Extract the (X, Y) coordinate from the center of the cell holding the provided text.  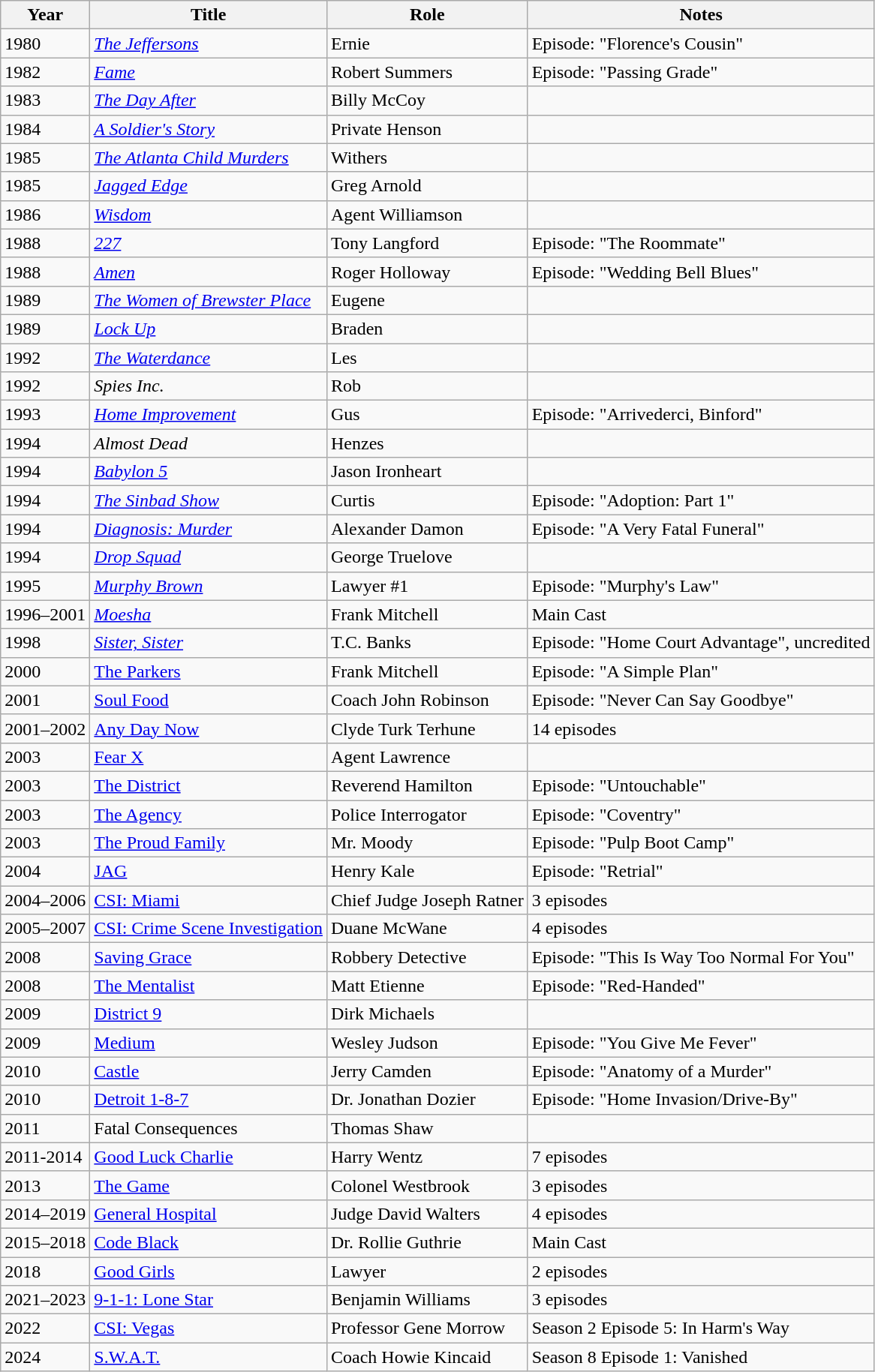
Season 2 Episode 5: In Harm's Way (701, 1328)
Medium (209, 1043)
Harry Wentz (427, 1157)
Episode: "Pulp Boot Camp" (701, 843)
Amen (209, 272)
Code Black (209, 1242)
227 (209, 243)
Dirk Michaels (427, 1014)
14 episodes (701, 728)
Mr. Moody (427, 843)
Good Luck Charlie (209, 1157)
The Jeffersons (209, 44)
Coach John Robinson (427, 700)
Moesha (209, 614)
Episode: "This Is Way Too Normal For You" (701, 957)
Jason Ironheart (427, 472)
Jerry Camden (427, 1071)
Episode: "The Roommate" (701, 243)
Episode: "Adoption: Part 1" (701, 500)
Episode: "Untouchable" (701, 785)
Duane McWane (427, 929)
Episode: "Passing Grade" (701, 72)
The Sinbad Show (209, 500)
Ernie (427, 44)
Matt Etienne (427, 986)
Episode: "Coventry" (701, 814)
Spies Inc. (209, 386)
Thomas Shaw (427, 1128)
Jagged Edge (209, 186)
Henzes (427, 443)
Castle (209, 1071)
Roger Holloway (427, 272)
2005–2007 (45, 929)
Episode: "Red-Handed" (701, 986)
Episode: "Retrial" (701, 872)
The Waterdance (209, 358)
District 9 (209, 1014)
2022 (45, 1328)
Title (209, 15)
Chief Judge Joseph Ratner (427, 900)
Lock Up (209, 329)
Episode: "You Give Me Fever" (701, 1043)
The Agency (209, 814)
Home Improvement (209, 415)
CSI: Miami (209, 900)
Fear X (209, 757)
The Parkers (209, 671)
The District (209, 785)
Good Girls (209, 1271)
Clyde Turk Terhune (427, 728)
Greg Arnold (427, 186)
George Truelove (427, 557)
Professor Gene Morrow (427, 1328)
Tony Langford (427, 243)
2001–2002 (45, 728)
2004–2006 (45, 900)
Dr. Rollie Guthrie (427, 1242)
Gus (427, 415)
Coach Howie Kincaid (427, 1357)
1998 (45, 643)
S.W.A.T. (209, 1357)
2018 (45, 1271)
Saving Grace (209, 957)
Episode: "Anatomy of a Murder" (701, 1071)
CSI: Vegas (209, 1328)
Episode: "Home Invasion/Drive-By" (701, 1100)
1982 (45, 72)
Henry Kale (427, 872)
The Mentalist (209, 986)
Eugene (427, 300)
2024 (45, 1357)
Agent Lawrence (427, 757)
Soul Food (209, 700)
1995 (45, 586)
The Day After (209, 101)
1984 (45, 129)
7 episodes (701, 1157)
2011 (45, 1128)
Private Henson (427, 129)
1986 (45, 215)
Episode: "A Very Fatal Funeral" (701, 529)
Year (45, 15)
Notes (701, 15)
Billy McCoy (427, 101)
A Soldier's Story (209, 129)
2015–2018 (45, 1242)
T.C. Banks (427, 643)
Alexander Damon (427, 529)
Fatal Consequences (209, 1128)
Episode: "Florence's Cousin" (701, 44)
Rob (427, 386)
Season 8 Episode 1: Vanished (701, 1357)
2 episodes (701, 1271)
Detroit 1-8-7 (209, 1100)
1980 (45, 44)
Episode: "Home Court Advantage", uncredited (701, 643)
Episode: "Arrivederci, Binford" (701, 415)
Wesley Judson (427, 1043)
The Women of Brewster Place (209, 300)
General Hospital (209, 1214)
Colonel Westbrook (427, 1185)
Lawyer (427, 1271)
1983 (45, 101)
Les (427, 358)
Robbery Detective (427, 957)
1996–2001 (45, 614)
2011-2014 (45, 1157)
2001 (45, 700)
2004 (45, 872)
Dr. Jonathan Dozier (427, 1100)
The Atlanta Child Murders (209, 158)
JAG (209, 872)
Benjamin Williams (427, 1300)
Curtis (427, 500)
Episode: "Murphy's Law" (701, 586)
Murphy Brown (209, 586)
Sister, Sister (209, 643)
2021–2023 (45, 1300)
Wisdom (209, 215)
9-1-1: Lone Star (209, 1300)
The Proud Family (209, 843)
Withers (427, 158)
Judge David Walters (427, 1214)
2014–2019 (45, 1214)
2000 (45, 671)
Almost Dead (209, 443)
Role (427, 15)
Episode: "Wedding Bell Blues" (701, 272)
1993 (45, 415)
Episode: "Never Can Say Goodbye" (701, 700)
Diagnosis: Murder (209, 529)
Lawyer #1 (427, 586)
2013 (45, 1185)
CSI: Crime Scene Investigation (209, 929)
Robert Summers (427, 72)
Any Day Now (209, 728)
Episode: "A Simple Plan" (701, 671)
Braden (427, 329)
Agent Williamson (427, 215)
Babylon 5 (209, 472)
Police Interrogator (427, 814)
Reverend Hamilton (427, 785)
The Game (209, 1185)
Drop Squad (209, 557)
Fame (209, 72)
